Return (x, y) of the center of cell containing provided text 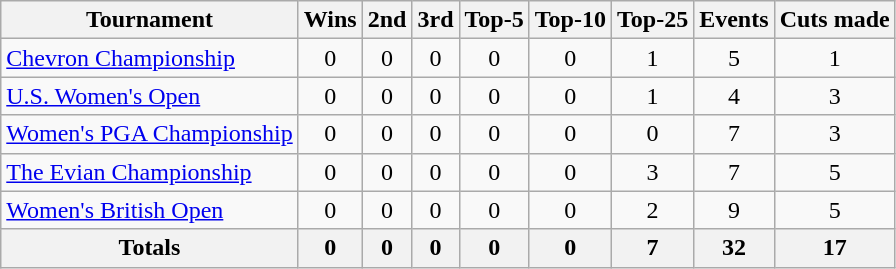
Top-25 (652, 20)
Wins (330, 20)
2nd (387, 20)
17 (834, 248)
Chevron Championship (150, 58)
4 (734, 96)
Cuts made (834, 20)
9 (734, 210)
3rd (436, 20)
Tournament (150, 20)
Totals (150, 248)
U.S. Women's Open (150, 96)
32 (734, 248)
Women's PGA Championship (150, 134)
The Evian Championship (150, 172)
Events (734, 20)
Women's British Open (150, 210)
Top-5 (494, 20)
Top-10 (570, 20)
2 (652, 210)
